Provide the [X, Y] coordinate of the cell's center where the given text is located.  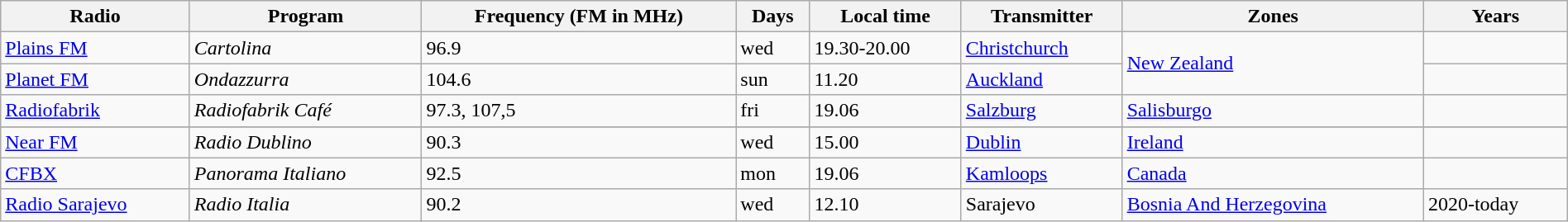
90.2 [579, 205]
Sarajevo [1042, 205]
Canada [1273, 173]
Program [306, 17]
104.6 [579, 79]
CFBX [96, 173]
Radio Sarajevo [96, 205]
Plains FM [96, 48]
mon [772, 173]
sun [772, 79]
Local time [885, 17]
Planet FM [96, 79]
Salzburg [1042, 111]
97.3, 107,5 [579, 111]
2020-today [1495, 205]
Transmitter [1042, 17]
Near FM [96, 142]
Years [1495, 17]
Zones [1273, 17]
Cartolina [306, 48]
New Zealand [1273, 64]
Auckland [1042, 79]
96.9 [579, 48]
Bosnia And Herzegovina [1273, 205]
Radio Italia [306, 205]
12.10 [885, 205]
Ireland [1273, 142]
Dublin [1042, 142]
Kamloops [1042, 173]
fri [772, 111]
15.00 [885, 142]
19.30-20.00 [885, 48]
Radiofabrik Café [306, 111]
Panorama Italiano [306, 173]
Radio Dublino [306, 142]
Radiofabrik [96, 111]
Christchurch [1042, 48]
Radio [96, 17]
90.3 [579, 142]
11.20 [885, 79]
Days [772, 17]
Ondazzurra [306, 79]
Frequency (FM in MHz) [579, 17]
Salisburgo [1273, 111]
92.5 [579, 173]
